Output the (x, y) coordinate of the center of the cell containing the given text.  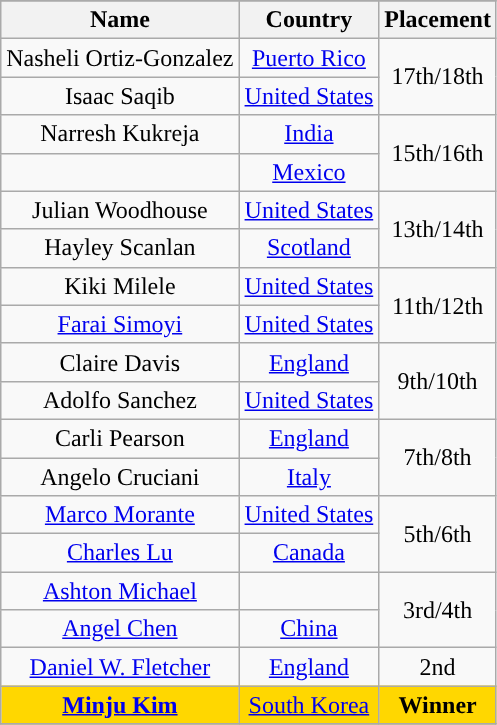
Name (120, 20)
2nd (438, 667)
Narresh Kukreja (120, 134)
Scotland (309, 248)
9th/10th (438, 381)
Kiki Milele (120, 286)
Daniel W. Fletcher (120, 667)
Farai Simoyi (120, 324)
7th/8th (438, 457)
17th/18th (438, 77)
Nasheli Ortiz-Gonzalez (120, 58)
Italy (309, 477)
Ashton Michael (120, 591)
Mexico (309, 172)
Claire Davis (120, 362)
Adolfo Sanchez (120, 400)
Placement (438, 20)
China (309, 629)
Hayley Scanlan (120, 248)
South Korea (309, 705)
Country (309, 20)
Charles Lu (120, 553)
13th/14th (438, 229)
Isaac Saqib (120, 96)
11th/12th (438, 305)
Canada (309, 553)
Winner (438, 705)
3rd/4th (438, 610)
15th/16th (438, 153)
5th/6th (438, 534)
Julian Woodhouse (120, 210)
Marco Morante (120, 515)
Minju Kim (120, 705)
Angelo Cruciani (120, 477)
Puerto Rico (309, 58)
Angel Chen (120, 629)
Carli Pearson (120, 438)
India (309, 134)
